Provide the (X, Y) coordinate of the cell's center where the given text is located.  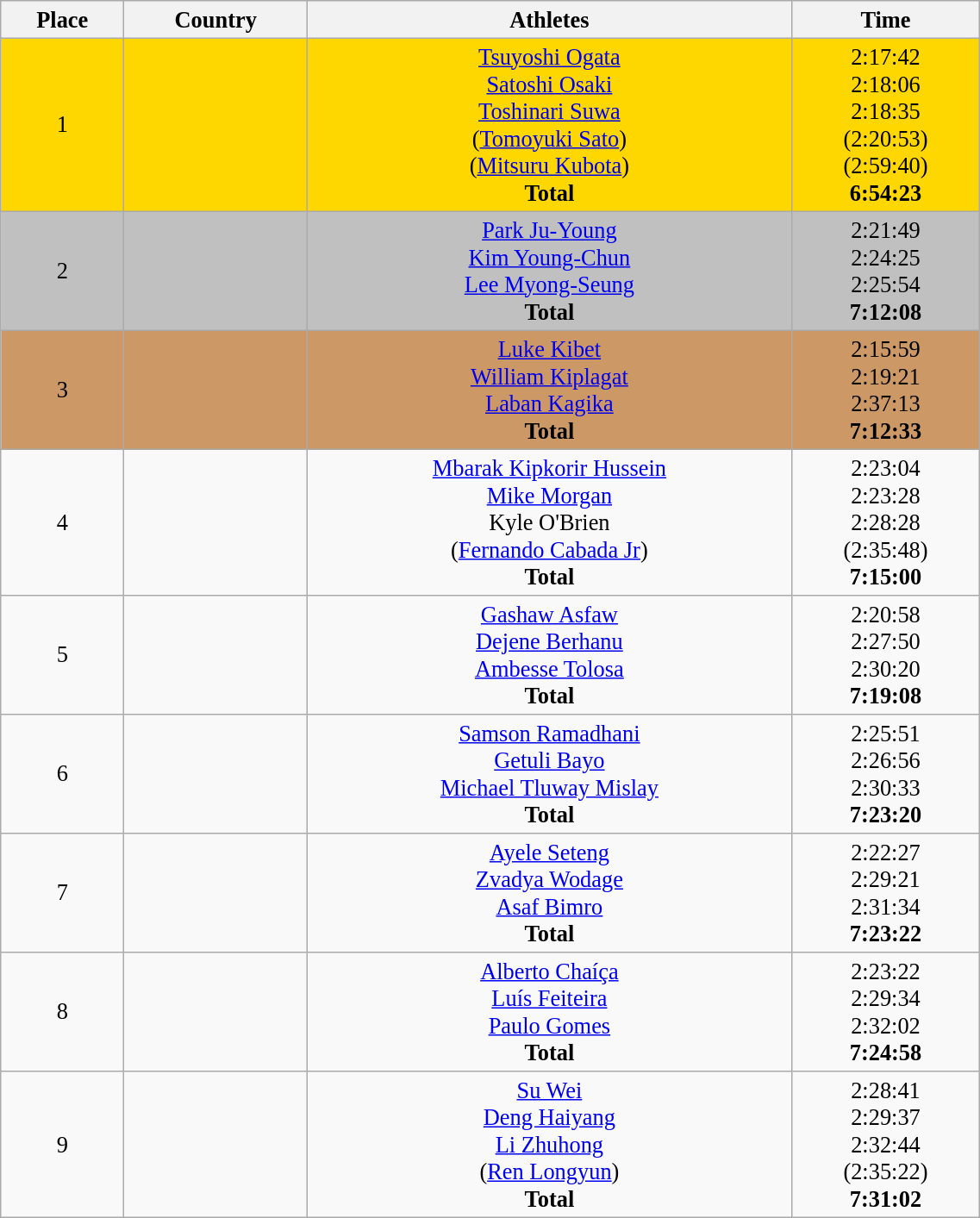
5 (62, 655)
4 (62, 522)
Luke KibetWilliam KiplagatLaban KagikaTotal (550, 390)
9 (62, 1145)
Country (215, 19)
2:23:222:29:342:32:027:24:58 (886, 1012)
2:15:592:19:212:37:137:12:33 (886, 390)
Tsuyoshi OgataSatoshi OsakiToshinari Suwa(Tomoyuki Sato)(Mitsuru Kubota)Total (550, 124)
2:23:042:23:282:28:28(2:35:48)7:15:00 (886, 522)
Samson RamadhaniGetuli BayoMichael Tluway MislayTotal (550, 774)
2:28:412:29:372:32:44(2:35:22)7:31:02 (886, 1145)
Athletes (550, 19)
2:25:512:26:562:30:337:23:20 (886, 774)
Place (62, 19)
2 (62, 271)
Mbarak Kipkorir HusseinMike MorganKyle O'Brien(Fernando Cabada Jr)Total (550, 522)
3 (62, 390)
Alberto ChaíçaLuís FeiteiraPaulo GomesTotal (550, 1012)
1 (62, 124)
7 (62, 893)
8 (62, 1012)
Park Ju-YoungKim Young-ChunLee Myong-SeungTotal (550, 271)
Gashaw AsfawDejene BerhanuAmbesse TolosaTotal (550, 655)
2:22:272:29:212:31:347:23:22 (886, 893)
2:17:422:18:062:18:35(2:20:53)(2:59:40)6:54:23 (886, 124)
Su WeiDeng HaiyangLi Zhuhong(Ren Longyun)Total (550, 1145)
Time (886, 19)
Ayele SetengZvadya WodageAsaf BimroTotal (550, 893)
2:21:492:24:252:25:547:12:08 (886, 271)
6 (62, 774)
2:20:582:27:502:30:207:19:08 (886, 655)
